Return the (x, y) coordinate for the center point of the cell that contains the specified text.  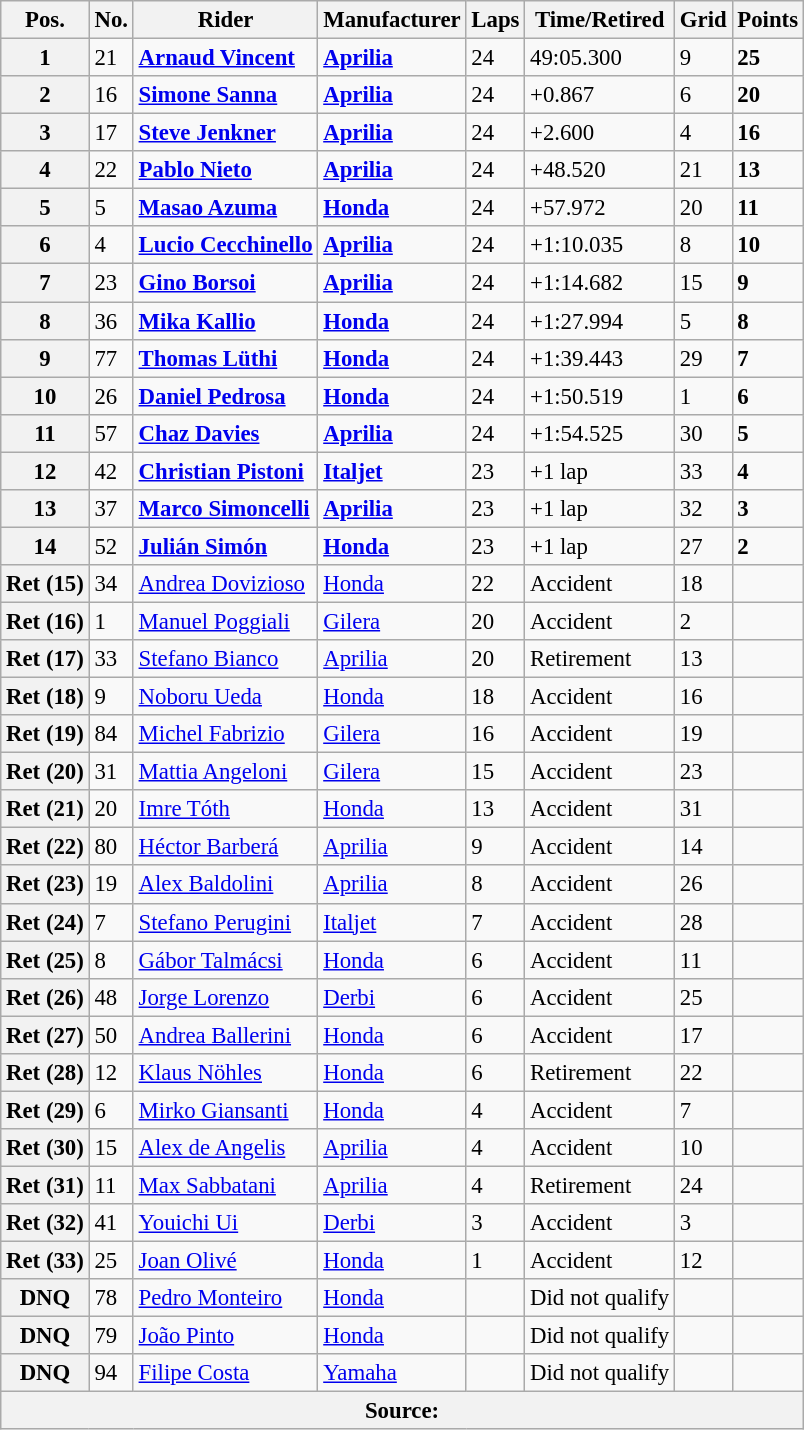
Jorge Lorenzo (226, 997)
Daniel Pedrosa (226, 396)
Ret (15) (45, 584)
Ret (32) (45, 1223)
50 (111, 1035)
+48.520 (600, 170)
52 (111, 546)
80 (111, 847)
Ret (25) (45, 960)
Gábor Talmácsi (226, 960)
27 (704, 546)
Chaz Davies (226, 433)
Joan Olivé (226, 1261)
30 (704, 433)
Ret (20) (45, 772)
Pedro Monteiro (226, 1298)
Ret (17) (45, 659)
Steve Jenkner (226, 133)
Filipe Costa (226, 1373)
32 (704, 509)
+57.972 (600, 208)
+2.600 (600, 133)
42 (111, 471)
+1:14.682 (600, 283)
Ret (23) (45, 885)
57 (111, 433)
Ret (27) (45, 1035)
Laps (496, 20)
Source: (402, 1411)
Simone Sanna (226, 95)
94 (111, 1373)
Points (768, 20)
+1:27.994 (600, 321)
Klaus Nöhles (226, 1073)
78 (111, 1298)
48 (111, 997)
No. (111, 20)
Alex Baldolini (226, 885)
37 (111, 509)
+1:39.443 (600, 358)
+1:10.035 (600, 245)
Rider (226, 20)
+0.867 (600, 95)
36 (111, 321)
Ret (28) (45, 1073)
Ret (26) (45, 997)
41 (111, 1223)
77 (111, 358)
Michel Fabrizio (226, 734)
Marco Simoncelli (226, 509)
Yamaha (392, 1373)
Ret (24) (45, 922)
Pos. (45, 20)
Stefano Perugini (226, 922)
Manufacturer (392, 20)
Mirko Giansanti (226, 1110)
João Pinto (226, 1336)
Héctor Barberá (226, 847)
Imre Tóth (226, 809)
Ret (16) (45, 621)
Julián Simón (226, 546)
49:05.300 (600, 58)
Ret (19) (45, 734)
Time/Retired (600, 20)
Ret (31) (45, 1185)
Mattia Angeloni (226, 772)
34 (111, 584)
Ret (21) (45, 809)
+1:50.519 (600, 396)
28 (704, 922)
Andrea Ballerini (226, 1035)
Noboru Ueda (226, 697)
79 (111, 1336)
Lucio Cecchinello (226, 245)
84 (111, 734)
+1:54.525 (600, 433)
Youichi Ui (226, 1223)
Stefano Bianco (226, 659)
Ret (22) (45, 847)
Gino Borsoi (226, 283)
Grid (704, 20)
Mika Kallio (226, 321)
Ret (29) (45, 1110)
Alex de Angelis (226, 1148)
Thomas Lüthi (226, 358)
Masao Azuma (226, 208)
29 (704, 358)
Christian Pistoni (226, 471)
Max Sabbatani (226, 1185)
Ret (18) (45, 697)
Pablo Nieto (226, 170)
Ret (33) (45, 1261)
Arnaud Vincent (226, 58)
Manuel Poggiali (226, 621)
Ret (30) (45, 1148)
Andrea Dovizioso (226, 584)
